Return (x, y) of the center of cell containing provided text 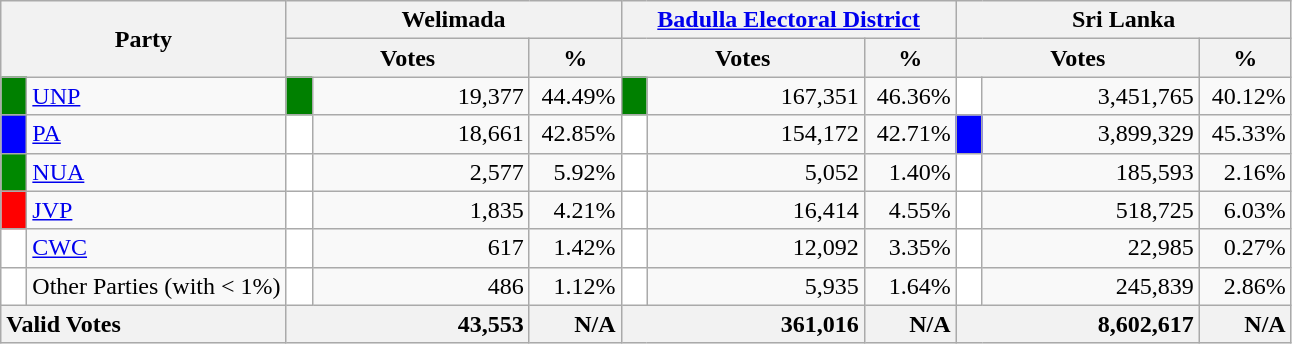
Valid Votes (144, 324)
4.21% (575, 210)
16,414 (756, 210)
PA (156, 134)
3.35% (910, 248)
Sri Lanka (1124, 20)
Other Parties (with < 1%) (156, 286)
Party (144, 39)
0.27% (1245, 248)
Badulla Electoral District (788, 20)
45.33% (1245, 134)
518,725 (1090, 210)
22,985 (1090, 248)
1.12% (575, 286)
617 (420, 248)
8,602,617 (1078, 324)
4.55% (910, 210)
3,451,765 (1090, 96)
46.36% (910, 96)
2,577 (420, 172)
5,935 (756, 286)
2.16% (1245, 172)
1.40% (910, 172)
6.03% (1245, 210)
167,351 (756, 96)
40.12% (1245, 96)
CWC (156, 248)
3,899,329 (1090, 134)
5.92% (575, 172)
42.85% (575, 134)
2.86% (1245, 286)
42.71% (910, 134)
UNP (156, 96)
44.49% (575, 96)
1.64% (910, 286)
12,092 (756, 248)
Welimada (454, 20)
185,593 (1090, 172)
5,052 (756, 172)
18,661 (420, 134)
154,172 (756, 134)
NUA (156, 172)
19,377 (420, 96)
1.42% (575, 248)
1,835 (420, 210)
JVP (156, 210)
245,839 (1090, 286)
361,016 (742, 324)
486 (420, 286)
43,553 (408, 324)
